Provide the (x, y) coordinate of the cell's center where the given text is located.  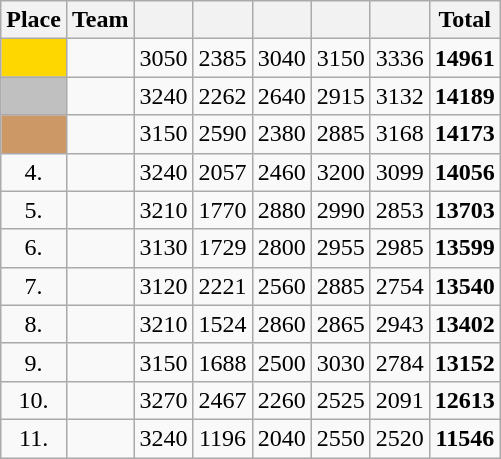
2860 (282, 324)
2385 (222, 58)
Team (100, 20)
2865 (340, 324)
2460 (282, 172)
2915 (340, 96)
2990 (340, 210)
14961 (464, 58)
13402 (464, 324)
2640 (282, 96)
3120 (164, 286)
10. (34, 400)
13152 (464, 362)
3040 (282, 58)
3168 (400, 134)
5. (34, 210)
9. (34, 362)
3270 (164, 400)
2221 (222, 286)
2955 (340, 248)
2525 (340, 400)
1688 (222, 362)
7. (34, 286)
11546 (464, 438)
2260 (282, 400)
2057 (222, 172)
2091 (400, 400)
2262 (222, 96)
3099 (400, 172)
8. (34, 324)
1196 (222, 438)
2467 (222, 400)
1524 (222, 324)
2985 (400, 248)
2784 (400, 362)
3336 (400, 58)
3050 (164, 58)
Place (34, 20)
2590 (222, 134)
3030 (340, 362)
2040 (282, 438)
12613 (464, 400)
Total (464, 20)
2560 (282, 286)
2800 (282, 248)
1770 (222, 210)
14189 (464, 96)
13540 (464, 286)
2943 (400, 324)
14056 (464, 172)
13599 (464, 248)
2754 (400, 286)
2550 (340, 438)
2880 (282, 210)
13703 (464, 210)
3130 (164, 248)
3132 (400, 96)
4. (34, 172)
2500 (282, 362)
2380 (282, 134)
2853 (400, 210)
11. (34, 438)
6. (34, 248)
1729 (222, 248)
14173 (464, 134)
3200 (340, 172)
2520 (400, 438)
